From the cell containing the given text, extract its center point as (x, y) coordinate. 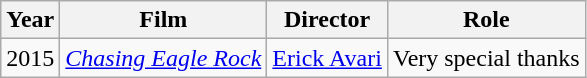
Film (164, 20)
Chasing Eagle Rock (164, 58)
2015 (30, 58)
Year (30, 20)
Role (486, 20)
Erick Avari (328, 58)
Very special thanks (486, 58)
Director (328, 20)
